Find where the given text appears and provide that cell's center as [x, y] coordinate. 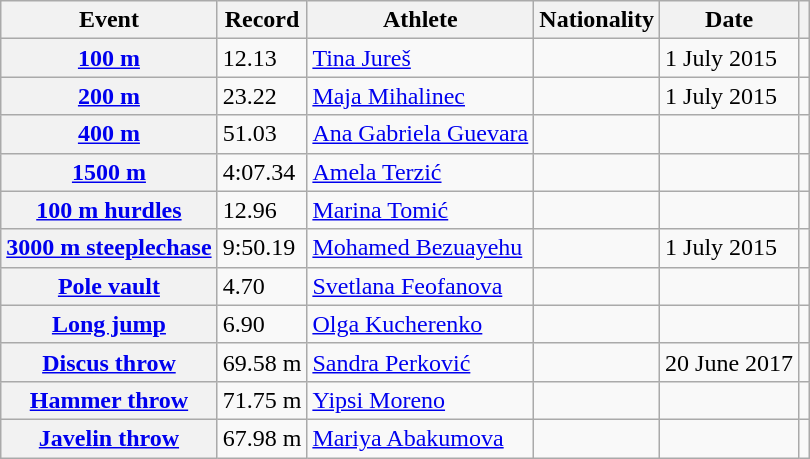
Event [109, 20]
400 m [109, 134]
69.58 m [262, 362]
4:07.34 [262, 172]
200 m [109, 96]
Tina Jureš [420, 58]
Nationality [597, 20]
Date [730, 20]
Mariya Abakumova [420, 438]
Javelin throw [109, 438]
Ana Gabriela Guevara [420, 134]
Pole vault [109, 286]
9:50.19 [262, 248]
1500 m [109, 172]
6.90 [262, 324]
Record [262, 20]
Maja Mihalinec [420, 96]
Mohamed Bezuayehu [420, 248]
Yipsi Moreno [420, 400]
3000 m steeplechase [109, 248]
100 m hurdles [109, 210]
100 m [109, 58]
20 June 2017 [730, 362]
Olga Kucherenko [420, 324]
Discus throw [109, 362]
23.22 [262, 96]
Svetlana Feofanova [420, 286]
12.13 [262, 58]
67.98 m [262, 438]
Long jump [109, 324]
51.03 [262, 134]
Hammer throw [109, 400]
Athlete [420, 20]
71.75 m [262, 400]
Sandra Perković [420, 362]
Amela Terzić [420, 172]
12.96 [262, 210]
Marina Tomić [420, 210]
4.70 [262, 286]
